Provide the (X, Y) coordinate of the cell's center where the given text is located.  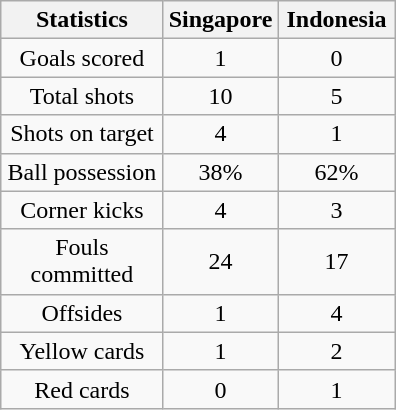
Red cards (82, 389)
Yellow cards (82, 351)
Statistics (82, 20)
24 (220, 262)
Goals scored (82, 58)
62% (337, 172)
Ball possession (82, 172)
2 (337, 351)
17 (337, 262)
Fouls committed (82, 262)
Offsides (82, 313)
Indonesia (337, 20)
3 (337, 210)
5 (337, 96)
Shots on target (82, 134)
Singapore (220, 20)
10 (220, 96)
Corner kicks (82, 210)
Total shots (82, 96)
38% (220, 172)
